Detect which cell encompasses the target text, then output its (x, y) center coordinate. 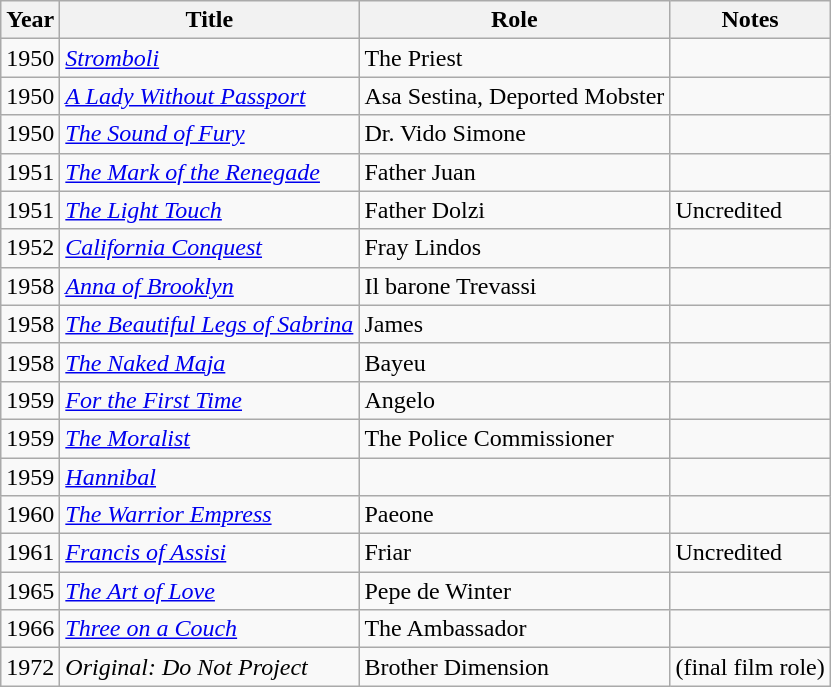
1965 (30, 591)
The Moralist (210, 438)
Francis of Assisi (210, 553)
(final film role) (750, 667)
Il barone Trevassi (514, 286)
The Mark of the Renegade (210, 172)
Pepe de Winter (514, 591)
California Conquest (210, 248)
Angelo (514, 400)
The Light Touch (210, 210)
The Beautiful Legs of Sabrina (210, 324)
Role (514, 20)
Three on a Couch (210, 629)
Father Juan (514, 172)
The Priest (514, 58)
Father Dolzi (514, 210)
Bayeu (514, 362)
1952 (30, 248)
Original: Do Not Project (210, 667)
1960 (30, 515)
The Naked Maja (210, 362)
Year (30, 20)
Paeone (514, 515)
Fray Lindos (514, 248)
1972 (30, 667)
The Warrior Empress (210, 515)
For the First Time (210, 400)
The Ambassador (514, 629)
Asa Sestina, Deported Mobster (514, 96)
Stromboli (210, 58)
The Sound of Fury (210, 134)
Friar (514, 553)
James (514, 324)
Dr. Vido Simone (514, 134)
1966 (30, 629)
Hannibal (210, 477)
Notes (750, 20)
Brother Dimension (514, 667)
The Police Commissioner (514, 438)
Title (210, 20)
The Art of Love (210, 591)
A Lady Without Passport (210, 96)
1961 (30, 553)
Anna of Brooklyn (210, 286)
